Output the [X, Y] coordinate of the center of the cell containing the given text.  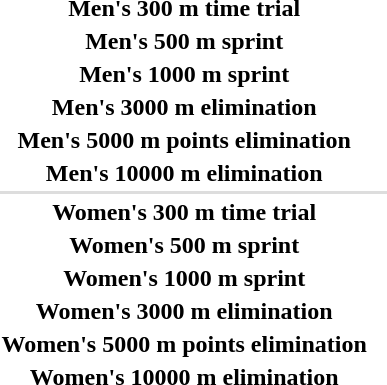
Men's 5000 m points elimination [184, 140]
Women's 1000 m sprint [184, 278]
Men's 1000 m sprint [184, 74]
Women's 5000 m points elimination [184, 344]
Men's 500 m sprint [184, 41]
Men's 3000 m elimination [184, 107]
Women's 500 m sprint [184, 245]
Women's 300 m time trial [184, 212]
Men's 10000 m elimination [184, 173]
Women's 3000 m elimination [184, 311]
